Capture the cell that displays the provided text and extract its (x, y) central coordinate. 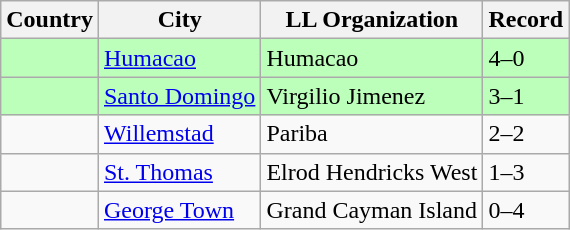
1–3 (526, 172)
0–4 (526, 210)
St. Thomas (179, 172)
City (179, 20)
Country (50, 20)
4–0 (526, 58)
Record (526, 20)
Santo Domingo (179, 96)
2–2 (526, 134)
Willemstad (179, 134)
Elrod Hendricks West (372, 172)
LL Organization (372, 20)
Grand Cayman Island (372, 210)
George Town (179, 210)
3–1 (526, 96)
Pariba (372, 134)
Virgilio Jimenez (372, 96)
